Scan for the cell matching the given text and deliver its [x, y] coordinate at center. 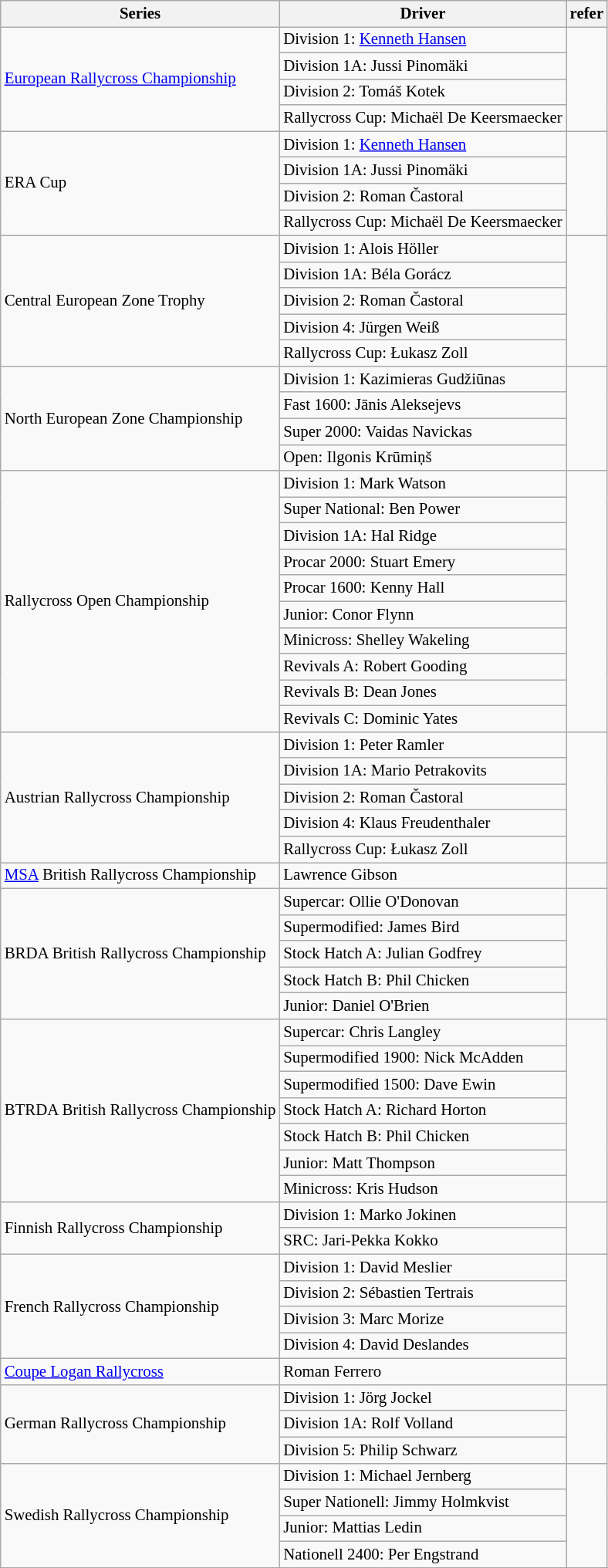
Division 1A: Rolf Volland [423, 1424]
refer [586, 14]
Division 1A: Mario Petrakovits [423, 771]
Division 1: Marko Jokinen [423, 1215]
Division 1: Peter Ramler [423, 745]
Supermodified 1500: Dave Ewin [423, 1084]
Supercar: Chris Langley [423, 1032]
Series [140, 14]
Central European Zone Trophy [140, 301]
Division 4: Jürgen Weiß [423, 327]
Junior: Matt Thompson [423, 1163]
Supercar: Ollie O'Donovan [423, 901]
BTRDA British Rallycross Championship [140, 1111]
Division 4: David Deslandes [423, 1346]
Coupe Logan Rallycross [140, 1372]
Division 1A: Béla Gorácz [423, 275]
Roman Ferrero [423, 1372]
Junior: Mattias Ledin [423, 1529]
BRDA British Rallycross Championship [140, 954]
Division 1: Mark Watson [423, 484]
Division 1: Jörg Jockel [423, 1397]
Supermodified 1900: Nick McAdden [423, 1058]
Supermodified: James Bird [423, 928]
Division 1: Kazimieras Gudžiūnas [423, 379]
Revivals C: Dominic Yates [423, 718]
Junior: Conor Flynn [423, 614]
Stock Hatch A: Julian Godfrey [423, 954]
MSA British Rallycross Championship [140, 876]
Lawrence Gibson [423, 876]
Division 2: Tomáš Kotek [423, 92]
Rallycross Open Championship [140, 601]
Division 1: Alois Höller [423, 248]
Stock Hatch A: Richard Horton [423, 1110]
Revivals B: Dean Jones [423, 693]
Nationell 2400: Per Engstrand [423, 1554]
Austrian Rallycross Championship [140, 796]
Division 5: Philip Schwarz [423, 1450]
Procar 1600: Kenny Hall [423, 588]
Open: Ilgonis Krūmiņš [423, 458]
Finnish Rallycross Championship [140, 1228]
French Rallycross Championship [140, 1306]
Division 4: Klaus Freudenthaler [423, 823]
Swedish Rallycross Championship [140, 1516]
Minicross: Kris Hudson [423, 1189]
Division 1: David Meslier [423, 1267]
Super 2000: Vaidas Navickas [423, 431]
Division 2: Sébastien Tertrais [423, 1293]
Minicross: Shelley Wakeling [423, 640]
Junior: Daniel O'Brien [423, 1006]
SRC: Jari-Pekka Kokko [423, 1241]
European Rallycross Championship [140, 79]
Revivals A: Robert Gooding [423, 667]
Division 1: Michael Jernberg [423, 1476]
North European Zone Championship [140, 418]
ERA Cup [140, 184]
Procar 2000: Stuart Emery [423, 562]
Division 1A: Hal Ridge [423, 536]
Fast 1600: Jānis Aleksejevs [423, 405]
Super National: Ben Power [423, 510]
Driver [423, 14]
German Rallycross Championship [140, 1424]
Division 3: Marc Morize [423, 1320]
Super Nationell: Jimmy Holmkvist [423, 1502]
